Search for the cell housing the specified text and yield its [X, Y] center coordinate. 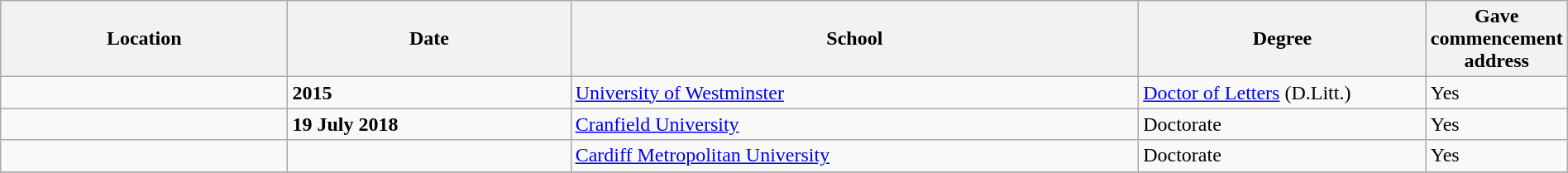
Cranfield University [855, 124]
University of Westminster [855, 93]
Cardiff Metropolitan University [855, 156]
19 July 2018 [429, 124]
2015 [429, 93]
Date [429, 39]
Degree [1283, 39]
Doctor of Letters (D.Litt.) [1283, 93]
Location [144, 39]
School [855, 39]
Gave commencement address [1497, 39]
